Find where the given text appears and provide that cell's center as (x, y) coordinate. 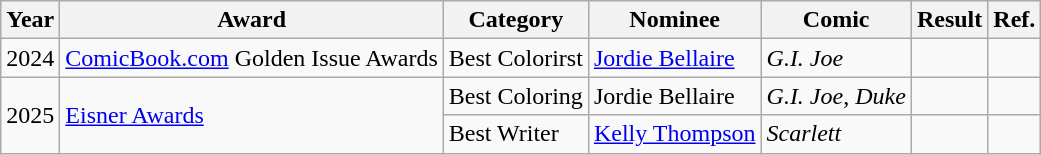
ComicBook.com Golden Issue Awards (252, 58)
Best Colorirst (516, 58)
2024 (30, 58)
Eisner Awards (252, 115)
Category (516, 20)
Nominee (674, 20)
Kelly Thompson (674, 134)
Best Writer (516, 134)
G.I. Joe (836, 58)
Award (252, 20)
Year (30, 20)
Comic (836, 20)
2025 (30, 115)
Scarlett (836, 134)
Ref. (1014, 20)
Best Coloring (516, 96)
G.I. Joe, Duke (836, 96)
Result (949, 20)
